Determine the (x, y) coordinate at the center of the cell enclosing the given text.  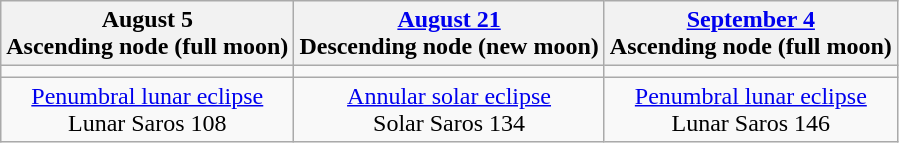
Penumbral lunar eclipseLunar Saros 146 (750, 110)
August 5Ascending node (full moon) (148, 34)
August 21Descending node (new moon) (449, 34)
Penumbral lunar eclipseLunar Saros 108 (148, 110)
September 4Ascending node (full moon) (750, 34)
Annular solar eclipseSolar Saros 134 (449, 110)
